Determine the (X, Y) coordinate at the center of the cell enclosing the given text.  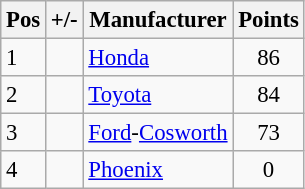
1 (24, 58)
Manufacturer (158, 20)
2 (24, 95)
0 (268, 170)
Toyota (158, 95)
86 (268, 58)
84 (268, 95)
Ford-Cosworth (158, 133)
Pos (24, 20)
Points (268, 20)
Honda (158, 58)
73 (268, 133)
4 (24, 170)
Phoenix (158, 170)
+/- (65, 20)
3 (24, 133)
